Provide the [X, Y] coordinate of the cell's center where the given text is located.  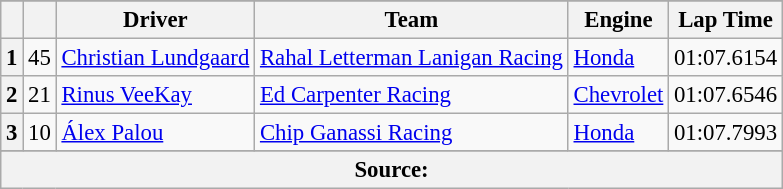
Christian Lundgaard [156, 58]
Álex Palou [156, 133]
Engine [618, 20]
01:07.7993 [726, 133]
Driver [156, 20]
Team [412, 20]
Chevrolet [618, 95]
3 [12, 133]
Chip Ganassi Racing [412, 133]
21 [40, 95]
45 [40, 58]
Ed Carpenter Racing [412, 95]
Source: [392, 170]
10 [40, 133]
Lap Time [726, 20]
01:07.6546 [726, 95]
1 [12, 58]
Rinus VeeKay [156, 95]
2 [12, 95]
01:07.6154 [726, 58]
Rahal Letterman Lanigan Racing [412, 58]
